Locate the cell with the specified text and output its [X, Y] center coordinate. 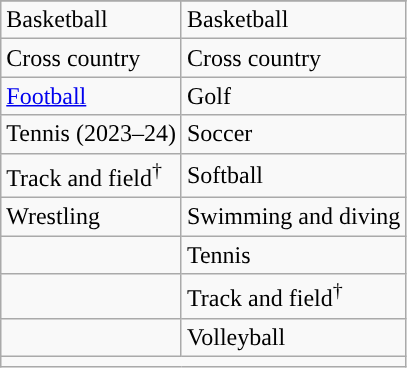
Golf [293, 96]
Football [92, 96]
Swimming and diving [293, 217]
Wrestling [92, 217]
Volleyball [293, 337]
Softball [293, 176]
Tennis (2023–24) [92, 134]
Tennis [293, 255]
Soccer [293, 134]
